Detect which cell encompasses the target text, then output its [x, y] center coordinate. 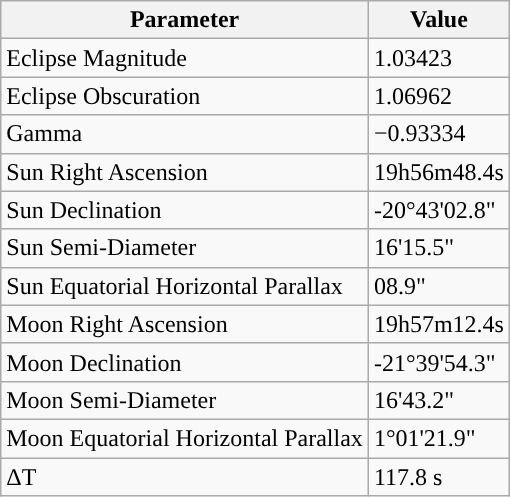
117.8 s [438, 477]
Moon Equatorial Horizontal Parallax [185, 438]
1.03423 [438, 58]
19h57m12.4s [438, 324]
Sun Right Ascension [185, 172]
16'43.2" [438, 400]
−0.93334 [438, 134]
Gamma [185, 134]
Moon Right Ascension [185, 324]
Moon Semi-Diameter [185, 400]
Eclipse Obscuration [185, 96]
19h56m48.4s [438, 172]
ΔT [185, 477]
16'15.5" [438, 248]
Sun Declination [185, 210]
Sun Equatorial Horizontal Parallax [185, 286]
Sun Semi-Diameter [185, 248]
Value [438, 20]
-21°39'54.3" [438, 362]
08.9" [438, 286]
Eclipse Magnitude [185, 58]
1°01'21.9" [438, 438]
-20°43'02.8" [438, 210]
1.06962 [438, 96]
Parameter [185, 20]
Moon Declination [185, 362]
